Scan for the cell matching the given text and deliver its [X, Y] coordinate at center. 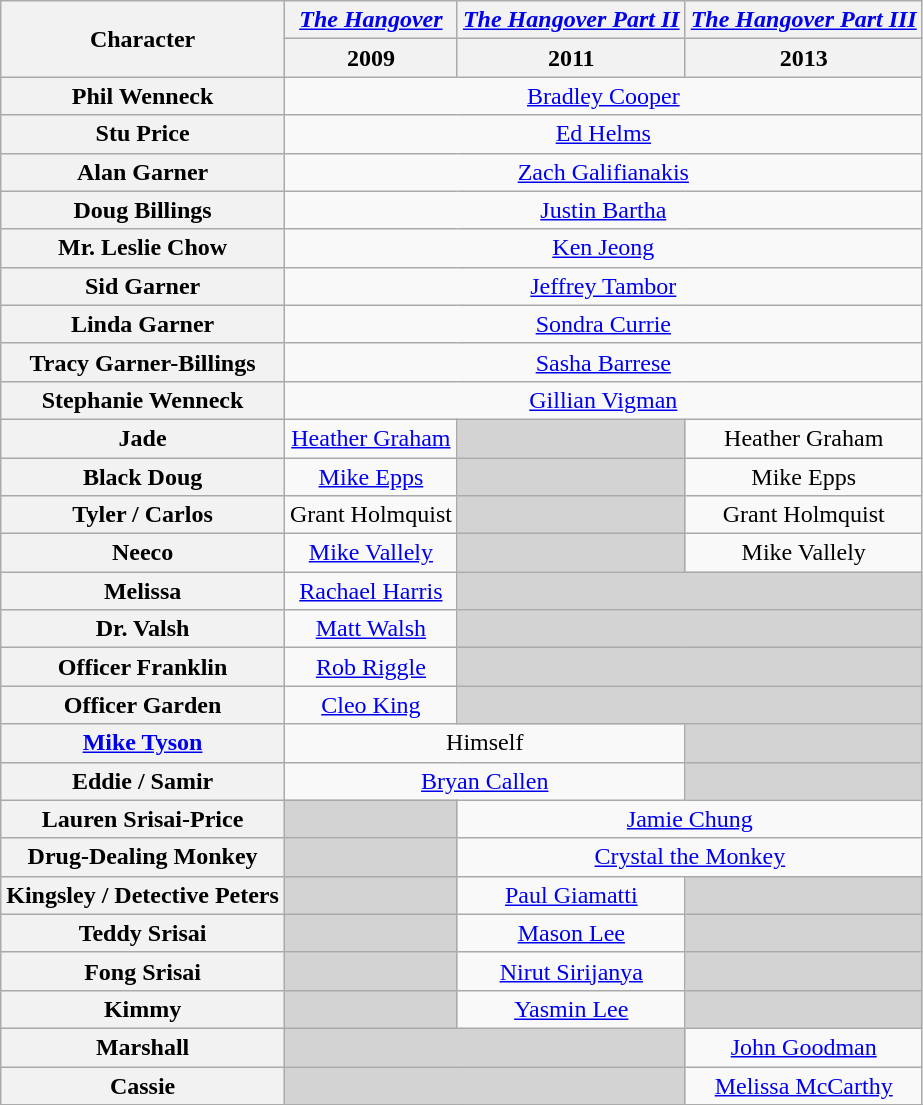
Rachael Harris [370, 591]
Gillian Vigman [603, 400]
Character [143, 39]
Justin Bartha [603, 210]
Jamie Chung [690, 819]
Crystal the Monkey [690, 857]
Phil Wenneck [143, 96]
Himself [484, 743]
Rob Riggle [370, 667]
The Hangover [370, 20]
Linda Garner [143, 324]
Paul Giamatti [571, 895]
Teddy Srisai [143, 933]
2011 [571, 58]
Kimmy [143, 1009]
Sasha Barrese [603, 362]
Nirut Sirijanya [571, 971]
2013 [804, 58]
The Hangover Part II [571, 20]
John Goodman [804, 1047]
Ken Jeong [603, 248]
Tyler / Carlos [143, 515]
Bradley Cooper [603, 96]
Eddie / Samir [143, 781]
Yasmin Lee [571, 1009]
Officer Franklin [143, 667]
Neeco [143, 553]
Zach Galifianakis [603, 172]
Mason Lee [571, 933]
Marshall [143, 1047]
Doug Billings [143, 210]
Lauren Srisai-Price [143, 819]
Stephanie Wenneck [143, 400]
Cleo King [370, 705]
Melissa [143, 591]
Tracy Garner-Billings [143, 362]
Sid Garner [143, 286]
Kingsley / Detective Peters [143, 895]
Officer Garden [143, 705]
Cassie [143, 1085]
Melissa McCarthy [804, 1085]
Stu Price [143, 134]
Jeffrey Tambor [603, 286]
Fong Srisai [143, 971]
Matt Walsh [370, 629]
Dr. Valsh [143, 629]
Alan Garner [143, 172]
Sondra Currie [603, 324]
Mr. Leslie Chow [143, 248]
Ed Helms [603, 134]
Jade [143, 438]
The Hangover Part III [804, 20]
Drug-Dealing Monkey [143, 857]
2009 [370, 58]
Bryan Callen [484, 781]
Black Doug [143, 477]
Mike Tyson [143, 743]
